Return the (X, Y) coordinate for the center point of the cell that contains the specified text.  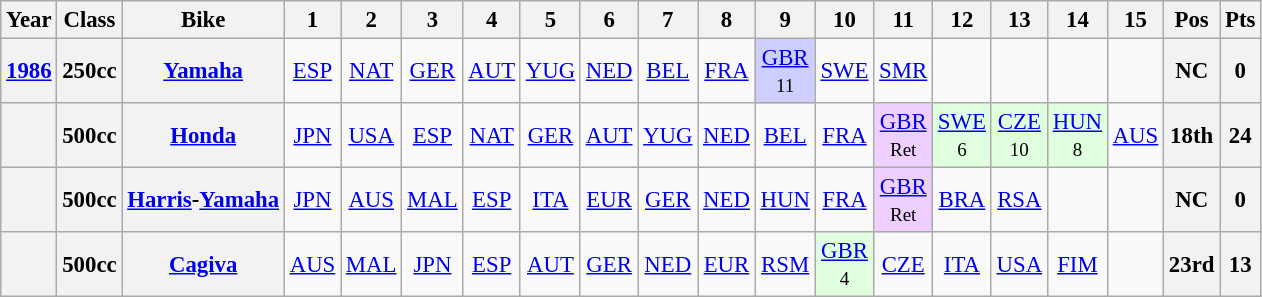
Pos (1192, 20)
RSM (785, 264)
HUN (785, 200)
GBR11 (785, 72)
11 (904, 20)
RSA (1019, 200)
2 (372, 20)
250cc (90, 72)
Honda (203, 136)
15 (1135, 20)
1986 (29, 72)
HUN8 (1077, 136)
12 (962, 20)
4 (492, 20)
Class (90, 20)
1 (312, 20)
23rd (1192, 264)
BRA (962, 200)
14 (1077, 20)
SWE (844, 72)
Harris-Yamaha (203, 200)
Pts (1240, 20)
FIM (1077, 264)
Year (29, 20)
24 (1240, 136)
6 (608, 20)
7 (668, 20)
5 (550, 20)
18th (1192, 136)
8 (726, 20)
CZE (904, 264)
3 (432, 20)
10 (844, 20)
SMR (904, 72)
Bike (203, 20)
9 (785, 20)
CZE10 (1019, 136)
Yamaha (203, 72)
Cagiva (203, 264)
GBR4 (844, 264)
SWE6 (962, 136)
